From the cell containing the given text, extract its center point as (x, y) coordinate. 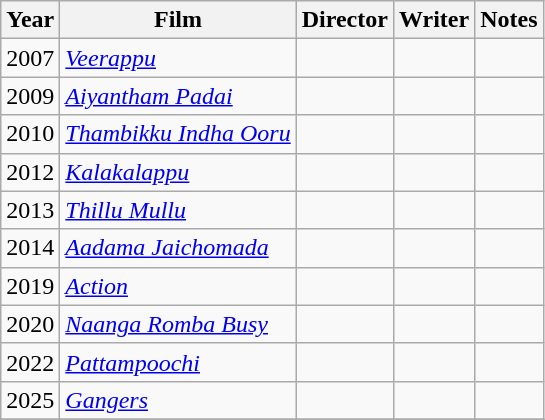
2007 (30, 58)
Director (344, 20)
2020 (30, 324)
Thillu Mullu (178, 210)
2025 (30, 400)
Writer (434, 20)
Kalakalappu (178, 172)
Action (178, 286)
Aadama Jaichomada (178, 248)
Year (30, 20)
Pattampoochi (178, 362)
Naanga Romba Busy (178, 324)
Aiyantham Padai (178, 96)
2019 (30, 286)
2022 (30, 362)
Gangers (178, 400)
Film (178, 20)
Veerappu (178, 58)
2014 (30, 248)
2009 (30, 96)
Notes (509, 20)
2012 (30, 172)
Thambikku Indha Ooru (178, 134)
2010 (30, 134)
2013 (30, 210)
